Find where the given text appears and provide that cell's center as [X, Y] coordinate. 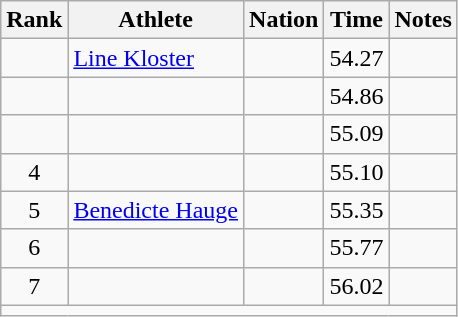
Rank [34, 20]
Time [356, 20]
Benedicte Hauge [156, 210]
Nation [284, 20]
Line Kloster [156, 58]
5 [34, 210]
56.02 [356, 286]
54.86 [356, 96]
Notes [423, 20]
55.77 [356, 248]
55.35 [356, 210]
Athlete [156, 20]
55.10 [356, 172]
7 [34, 286]
6 [34, 248]
4 [34, 172]
54.27 [356, 58]
55.09 [356, 134]
